Identify which cell holds the provided text, then report its [X, Y] central coordinate. 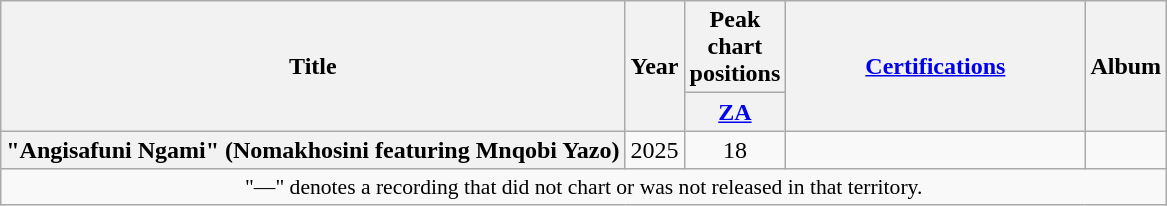
Certifications [936, 66]
Peak chart positions [735, 47]
Year [654, 66]
"Angisafuni Ngami" (Nomakhosini featuring Mnqobi Yazo) [313, 150]
18 [735, 150]
Album [1126, 66]
2025 [654, 150]
"—" denotes a recording that did not chart or was not released in that territory. [584, 187]
Title [313, 66]
ZA [735, 112]
